Identify which cell holds the provided text, then report its (x, y) central coordinate. 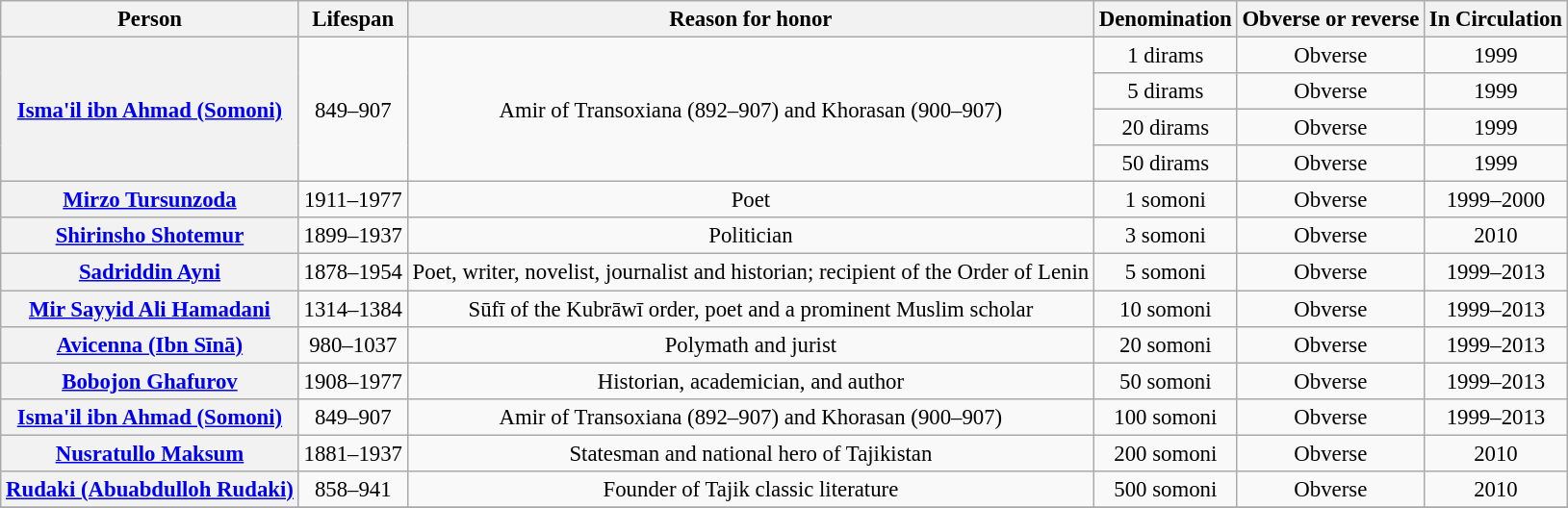
5 dirams (1167, 91)
20 dirams (1167, 128)
Avicenna (Ibn Sīnā) (150, 344)
100 somoni (1167, 417)
1911–1977 (352, 200)
Sadriddin Ayni (150, 272)
1881–1937 (352, 453)
50 somoni (1167, 381)
Historian, academician, and author (751, 381)
1 dirams (1167, 56)
Mirzo Tursunzoda (150, 200)
980–1037 (352, 344)
200 somoni (1167, 453)
20 somoni (1167, 344)
1999–2000 (1496, 200)
Poet (751, 200)
1878–1954 (352, 272)
Sūfī of the Kubrāwī order, poet and a prominent Muslim scholar (751, 309)
1 somoni (1167, 200)
1314–1384 (352, 309)
858–941 (352, 490)
3 somoni (1167, 236)
In Circulation (1496, 19)
Statesman and national hero of Tajikistan (751, 453)
Shirinsho Shotemur (150, 236)
Reason for honor (751, 19)
Bobojon Ghafurov (150, 381)
5 somoni (1167, 272)
Mir Sayyid Ali Hamadani (150, 309)
Person (150, 19)
Poet, writer, novelist, journalist and historian; recipient of the Order of Lenin (751, 272)
Lifespan (352, 19)
500 somoni (1167, 490)
50 dirams (1167, 164)
1908–1977 (352, 381)
1899–1937 (352, 236)
Nusratullo Maksum (150, 453)
Politician (751, 236)
Founder of Tajik classic literature (751, 490)
10 somoni (1167, 309)
Rudaki (Abuabdulloh Rudaki) (150, 490)
Obverse or reverse (1330, 19)
Denomination (1167, 19)
Polymath and jurist (751, 344)
